Scan for the cell matching the given text and deliver its (X, Y) coordinate at center. 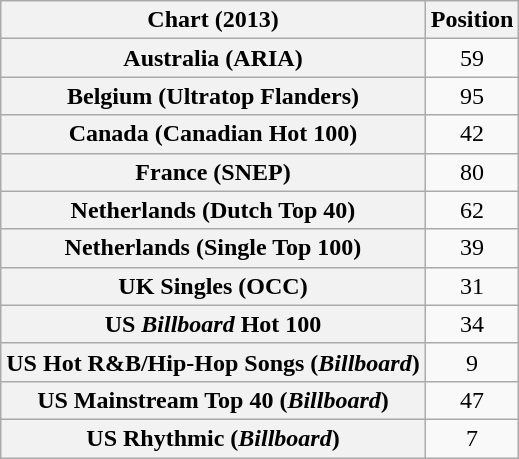
US Hot R&B/Hip-Hop Songs (Billboard) (213, 362)
7 (472, 438)
59 (472, 58)
Netherlands (Dutch Top 40) (213, 210)
34 (472, 324)
Australia (ARIA) (213, 58)
62 (472, 210)
US Mainstream Top 40 (Billboard) (213, 400)
95 (472, 96)
UK Singles (OCC) (213, 286)
Belgium (Ultratop Flanders) (213, 96)
9 (472, 362)
Position (472, 20)
Netherlands (Single Top 100) (213, 248)
Chart (2013) (213, 20)
42 (472, 134)
31 (472, 286)
France (SNEP) (213, 172)
US Billboard Hot 100 (213, 324)
80 (472, 172)
47 (472, 400)
Canada (Canadian Hot 100) (213, 134)
US Rhythmic (Billboard) (213, 438)
39 (472, 248)
